Locate the cell with the specified text and output its [X, Y] center coordinate. 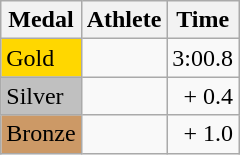
Gold [41, 58]
Time [203, 20]
Medal [41, 20]
+ 1.0 [203, 134]
Silver [41, 96]
+ 0.4 [203, 96]
Athlete [124, 20]
Bronze [41, 134]
3:00.8 [203, 58]
